Pinpoint the cell where the given text exists, returning its (x, y) midpoint coordinate. 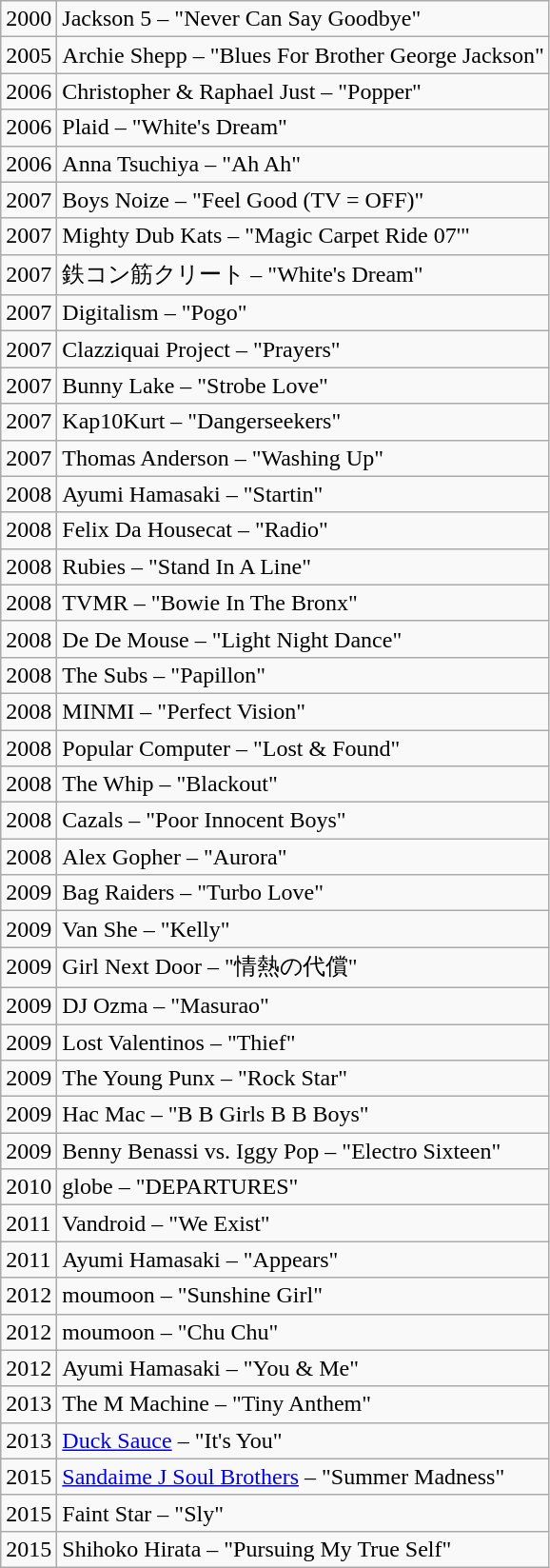
The Young Punx – "Rock Star" (303, 1079)
Plaid – "White's Dream" (303, 128)
Jackson 5 – "Never Can Say Goodbye" (303, 19)
Ayumi Hamasaki – "Appears" (303, 1260)
Thomas Anderson – "Washing Up" (303, 458)
Felix Da Housecat – "Radio" (303, 530)
Mighty Dub Kats – "Magic Carpet Ride 07'" (303, 236)
The M Machine – "Tiny Anthem" (303, 1404)
The Whip – "Blackout" (303, 784)
Hac Mac – "B B Girls B B Boys" (303, 1115)
Popular Computer – "Lost & Found" (303, 747)
Boys Noize – "Feel Good (TV = OFF)" (303, 200)
De De Mouse – "Light Night Dance" (303, 639)
Christopher & Raphael Just – "Popper" (303, 91)
Bag Raiders – "Turbo Love" (303, 893)
The Subs – "Papillon" (303, 675)
Ayumi Hamasaki – "You & Me" (303, 1368)
DJ Ozma – "Masurao" (303, 1005)
Digitalism – "Pogo" (303, 313)
Archie Shepp – "Blues For Brother George Jackson" (303, 55)
Ayumi Hamasaki – "Startin" (303, 494)
Vandroid – "We Exist" (303, 1223)
moumoon – "Chu Chu" (303, 1332)
Cazals – "Poor Innocent Boys" (303, 821)
Shihoko Hirata – "Pursuing My True Self" (303, 1549)
Girl Next Door – "情熱の代償" (303, 967)
鉄コン筋クリート – "White's Dream" (303, 274)
globe – "DEPARTURES" (303, 1187)
Duck Sauce – "It's You" (303, 1440)
MINMI – "Perfect Vision" (303, 711)
Lost Valentinos – "Thief" (303, 1042)
moumoon – "Sunshine Girl" (303, 1296)
Bunny Lake – "Strobe Love" (303, 386)
Van She – "Kelly" (303, 929)
Faint Star – "Sly" (303, 1513)
Sandaime J Soul Brothers – "Summer Madness" (303, 1477)
Rubies – "Stand In A Line" (303, 566)
2010 (29, 1187)
Kap10Kurt – "Dangerseekers" (303, 422)
Alex Gopher – "Aurora" (303, 857)
Benny Benassi vs. Iggy Pop – "Electro Sixteen" (303, 1151)
2005 (29, 55)
Clazziquai Project – "Prayers" (303, 349)
2000 (29, 19)
TVMR – "Bowie In The Bronx" (303, 603)
Anna Tsuchiya – "Ah Ah" (303, 164)
